Identify which cell holds the provided text, then report its [x, y] central coordinate. 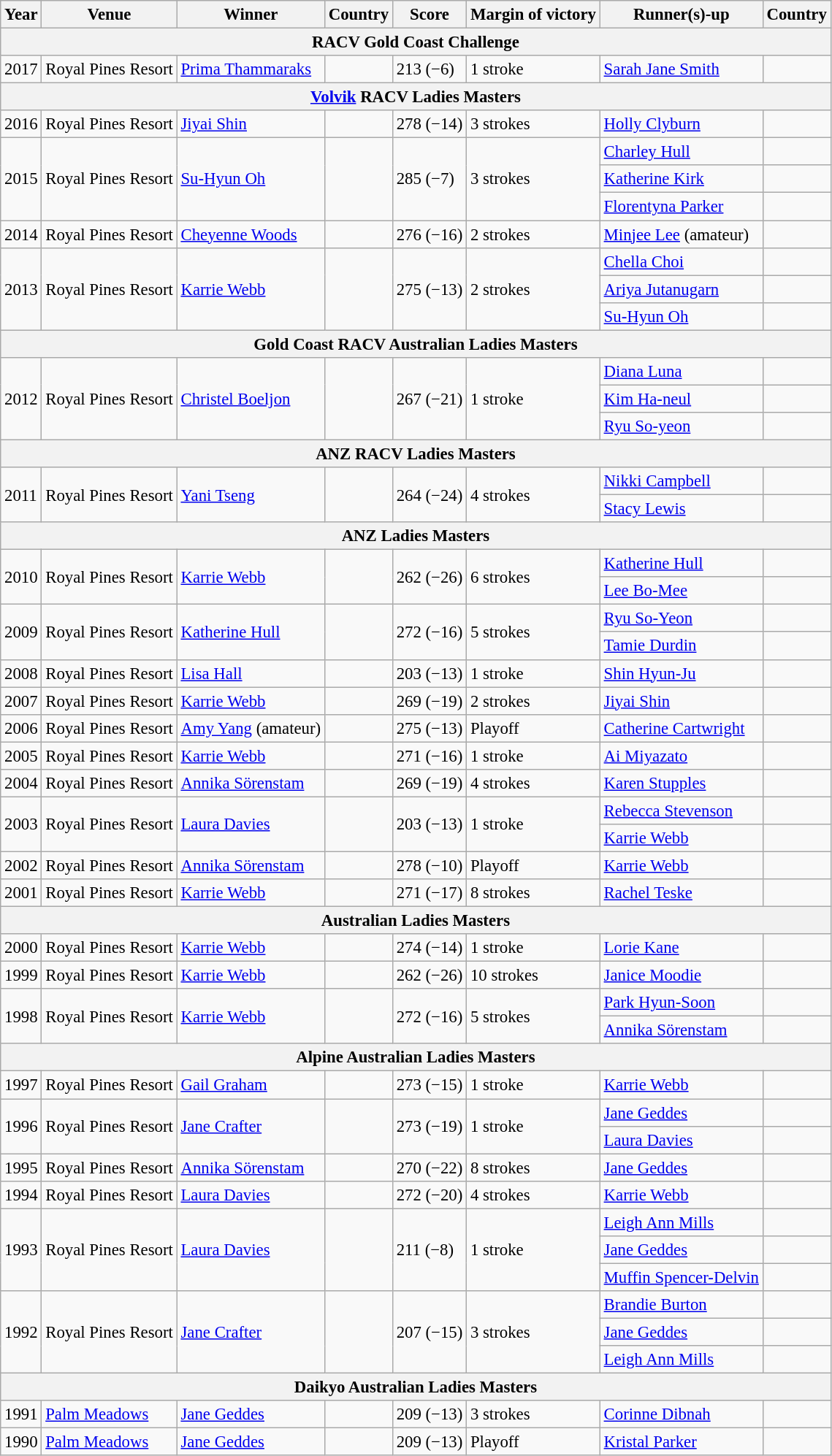
213 (−6) [430, 69]
Nikki Campbell [681, 481]
2014 [21, 234]
Stacy Lewis [681, 509]
2016 [21, 124]
1994 [21, 1195]
270 (−22) [430, 1168]
Florentyna Parker [681, 207]
Volvik RACV Ladies Masters [416, 97]
Ryu So-Yeon [681, 618]
Ai Miyazato [681, 756]
273 (−19) [430, 1126]
278 (−14) [430, 124]
271 (−17) [430, 893]
2006 [21, 728]
2012 [21, 399]
Cheyenne Woods [251, 234]
Brandie Burton [681, 1305]
Minjee Lee (amateur) [681, 234]
2005 [21, 756]
2015 [21, 180]
2000 [21, 948]
Lorie Kane [681, 948]
Ariya Jutanugarn [681, 289]
285 (−7) [430, 180]
272 (−20) [430, 1195]
Holly Clyburn [681, 124]
Score [430, 15]
ANZ RACV Ladies Masters [416, 453]
Ryu So-yeon [681, 426]
Diana Luna [681, 372]
Year [21, 15]
2007 [21, 701]
267 (−21) [430, 399]
Corinne Dibnah [681, 1414]
276 (−16) [430, 234]
Rebecca Stevenson [681, 811]
2013 [21, 289]
Christel Boeljon [251, 399]
Runner(s)-up [681, 15]
Katherine Kirk [681, 179]
2017 [21, 69]
6 strokes [533, 577]
Sarah Jane Smith [681, 69]
Karen Stupples [681, 783]
Janice Moodie [681, 976]
Kim Ha-neul [681, 399]
ANZ Ladies Masters [416, 536]
Shin Hyun-Ju [681, 673]
Muffin Spencer-Delvin [681, 1277]
Park Hyun-Soon [681, 1003]
1993 [21, 1250]
1991 [21, 1414]
271 (−16) [430, 756]
Lee Bo-Mee [681, 591]
Prima Thammaraks [251, 69]
1997 [21, 1085]
Margin of victory [533, 15]
273 (−15) [430, 1085]
2011 [21, 495]
2003 [21, 824]
Venue [110, 15]
274 (−14) [430, 948]
Yani Tseng [251, 495]
2010 [21, 577]
1992 [21, 1332]
Gail Graham [251, 1085]
Alpine Australian Ladies Masters [416, 1058]
Lisa Hall [251, 673]
1998 [21, 1016]
Daikyo Australian Ladies Masters [416, 1387]
278 (−10) [430, 865]
207 (−15) [430, 1332]
1990 [21, 1442]
2008 [21, 673]
211 (−8) [430, 1250]
2004 [21, 783]
1995 [21, 1168]
Chella Choi [681, 261]
RACV Gold Coast Challenge [416, 42]
Tamie Durdin [681, 646]
Winner [251, 15]
Kristal Parker [681, 1442]
2002 [21, 865]
Charley Hull [681, 152]
Rachel Teske [681, 893]
10 strokes [533, 976]
1999 [21, 976]
2009 [21, 632]
1996 [21, 1126]
Australian Ladies Masters [416, 921]
Catherine Cartwright [681, 728]
264 (−24) [430, 495]
Amy Yang (amateur) [251, 728]
2001 [21, 893]
Gold Coast RACV Australian Ladies Masters [416, 344]
